From the cell containing the given text, extract its center point as [x, y] coordinate. 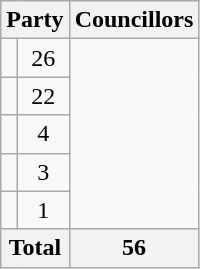
4 [43, 134]
22 [43, 96]
3 [43, 172]
Total [35, 248]
Party [35, 20]
26 [43, 58]
1 [43, 210]
Councillors [134, 20]
56 [134, 248]
